Locate the cell with the specified text and output its (X, Y) center coordinate. 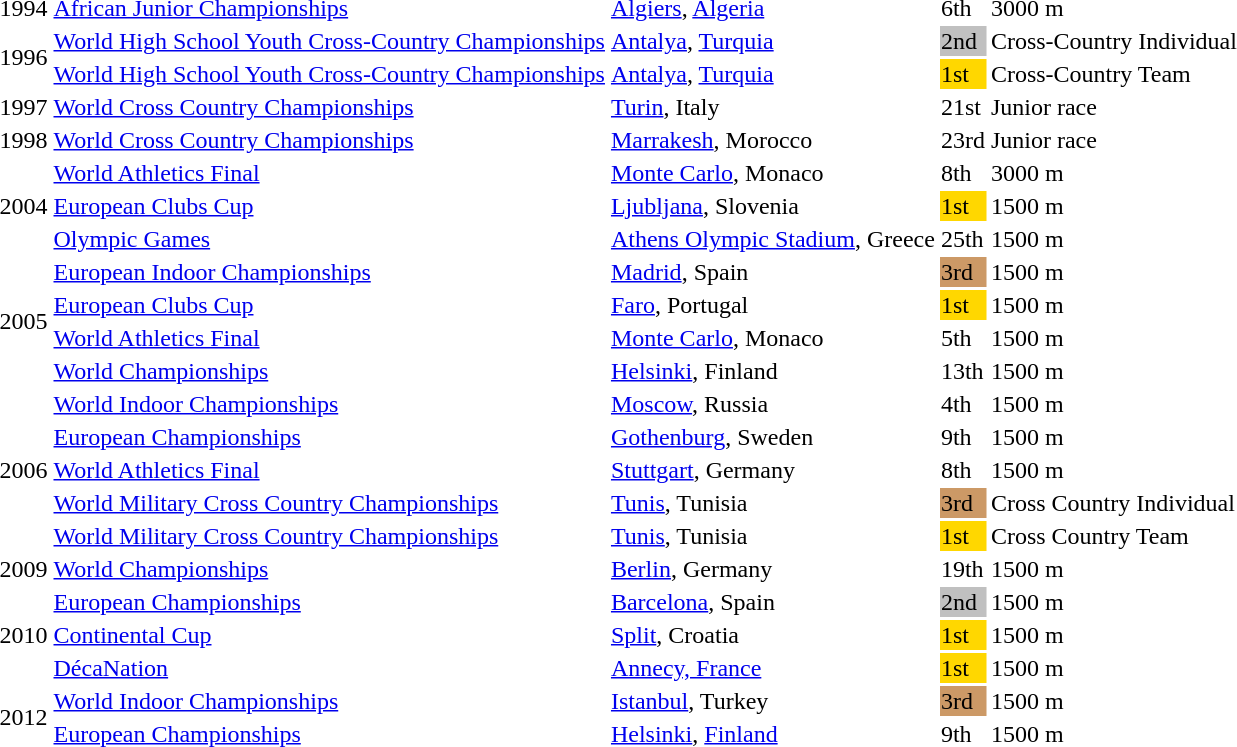
23rd (962, 140)
Madrid, Spain (772, 272)
Turin, Italy (772, 107)
4th (962, 404)
Stuttgart, Germany (772, 470)
Berlin, Germany (772, 569)
Ljubljana, Slovenia (772, 206)
European Indoor Championships (329, 272)
Marrakesh, Morocco (772, 140)
Olympic Games (329, 239)
Gothenburg, Sweden (772, 437)
Istanbul, Turkey (772, 701)
Helsinki, Finland (772, 371)
Continental Cup (329, 635)
5th (962, 338)
Moscow, Russia (772, 404)
25th (962, 239)
DécaNation (329, 668)
19th (962, 569)
21st (962, 107)
9th (962, 437)
Faro, Portugal (772, 305)
Annecy, France (772, 668)
Athens Olympic Stadium, Greece (772, 239)
Barcelona, Spain (772, 602)
13th (962, 371)
Split, Croatia (772, 635)
